Search for the cell housing the specified text and yield its [X, Y] center coordinate. 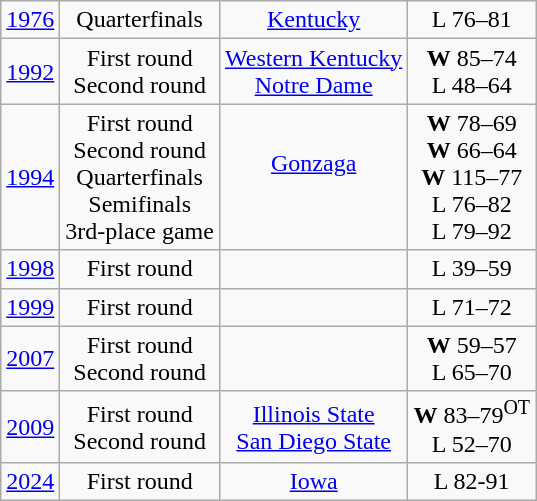
1992 [30, 72]
1998 [30, 269]
Quarterfinals [140, 20]
L 39–59 [472, 269]
2009 [30, 427]
W 59–57L 65–70 [472, 358]
1994 [30, 177]
L 76–81 [472, 20]
W 78–69W 66–64W 115–77L 76–82L 79–92 [472, 177]
Illinois StateSan Diego State [313, 427]
First roundSecond roundQuarterfinalsSemifinals3rd-place game [140, 177]
L 71–72 [472, 307]
W 85–74L 48–64 [472, 72]
1999 [30, 307]
Kentucky [313, 20]
2024 [30, 482]
Gonzaga [313, 177]
Western KentuckyNotre Dame [313, 72]
2007 [30, 358]
Iowa [313, 482]
L 82-91 [472, 482]
1976 [30, 20]
W 83–79OTL 52–70 [472, 427]
